Locate the cell with the specified text and output its (X, Y) center coordinate. 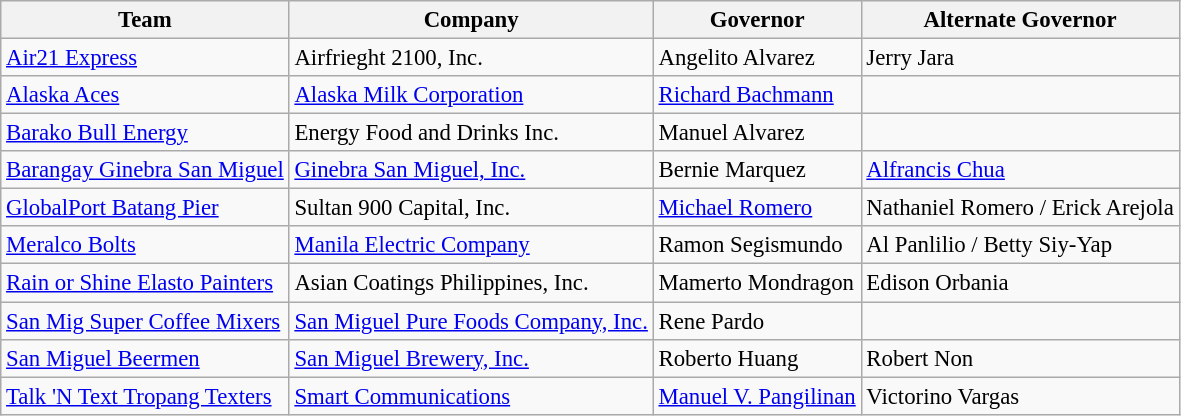
Meralco Bolts (145, 245)
Mamerto Mondragon (757, 283)
Energy Food and Drinks Inc. (471, 133)
Angelito Alvarez (757, 58)
San Mig Super Coffee Mixers (145, 321)
Al Panlilio / Betty Siy-Yap (1020, 245)
Airfrieght 2100, Inc. (471, 58)
Manuel Alvarez (757, 133)
Rain or Shine Elasto Painters (145, 283)
GlobalPort Batang Pier (145, 208)
Victorino Vargas (1020, 396)
Jerry Jara (1020, 58)
Ramon Segismundo (757, 245)
Richard Bachmann (757, 95)
Bernie Marquez (757, 170)
Roberto Huang (757, 358)
Nathaniel Romero / Erick Arejola (1020, 208)
Talk 'N Text Tropang Texters (145, 396)
Smart Communications (471, 396)
Manuel V. Pangilinan (757, 396)
Sultan 900 Capital, Inc. (471, 208)
Alaska Aces (145, 95)
Governor (757, 20)
Alaska Milk Corporation (471, 95)
Ginebra San Miguel, Inc. (471, 170)
Rene Pardo (757, 321)
San Miguel Brewery, Inc. (471, 358)
Asian Coatings Philippines, Inc. (471, 283)
San Miguel Beermen (145, 358)
Company (471, 20)
Barako Bull Energy (145, 133)
Edison Orbania (1020, 283)
Barangay Ginebra San Miguel (145, 170)
Robert Non (1020, 358)
Alfrancis Chua (1020, 170)
Team (145, 20)
San Miguel Pure Foods Company, Inc. (471, 321)
Air21 Express (145, 58)
Manila Electric Company (471, 245)
Michael Romero (757, 208)
Alternate Governor (1020, 20)
